Provide the [X, Y] coordinate of the cell's center where the given text is located.  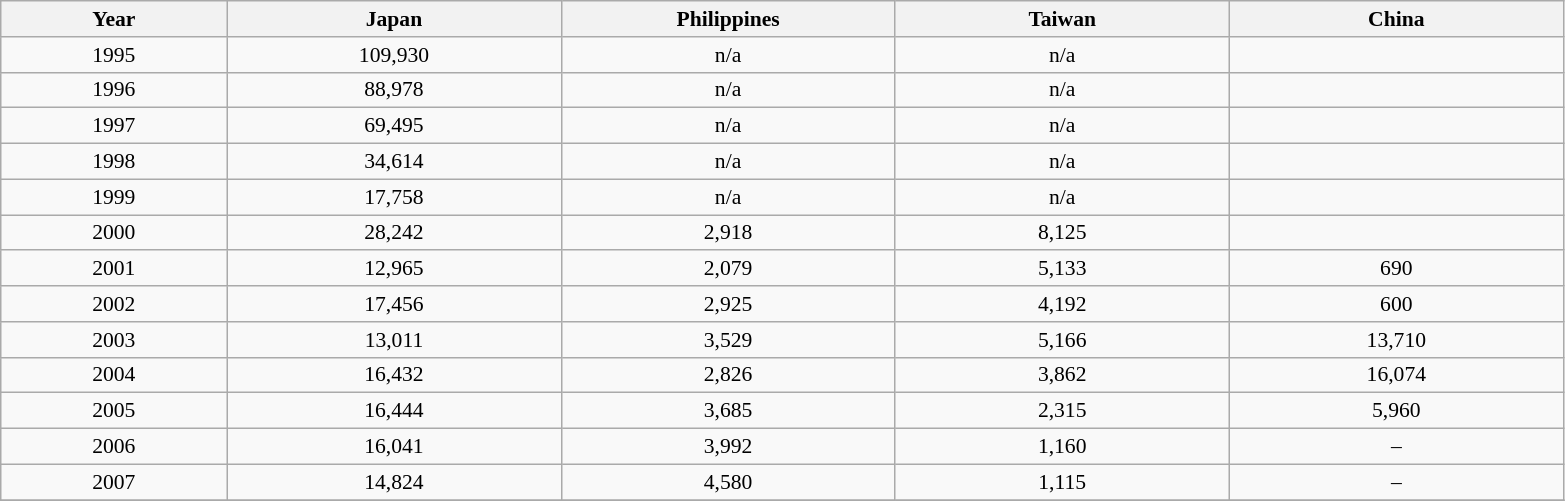
3,529 [728, 340]
1998 [114, 162]
5,166 [1062, 340]
5,133 [1062, 269]
14,824 [394, 482]
2,925 [728, 304]
16,444 [394, 411]
17,758 [394, 197]
88,978 [394, 90]
690 [1396, 269]
1996 [114, 90]
2,826 [728, 375]
Year [114, 19]
16,432 [394, 375]
16,041 [394, 447]
69,495 [394, 126]
13,710 [1396, 340]
2,315 [1062, 411]
2,918 [728, 233]
3,685 [728, 411]
3,862 [1062, 375]
109,930 [394, 55]
600 [1396, 304]
2006 [114, 447]
2003 [114, 340]
16,074 [1396, 375]
1997 [114, 126]
2000 [114, 233]
4,192 [1062, 304]
12,965 [394, 269]
1999 [114, 197]
2005 [114, 411]
Japan [394, 19]
13,011 [394, 340]
4,580 [728, 482]
China [1396, 19]
2,079 [728, 269]
8,125 [1062, 233]
2007 [114, 482]
2002 [114, 304]
5,960 [1396, 411]
1995 [114, 55]
3,992 [728, 447]
17,456 [394, 304]
28,242 [394, 233]
1,160 [1062, 447]
34,614 [394, 162]
2001 [114, 269]
Taiwan [1062, 19]
2004 [114, 375]
1,115 [1062, 482]
Philippines [728, 19]
